Search for the cell housing the specified text and yield its (x, y) center coordinate. 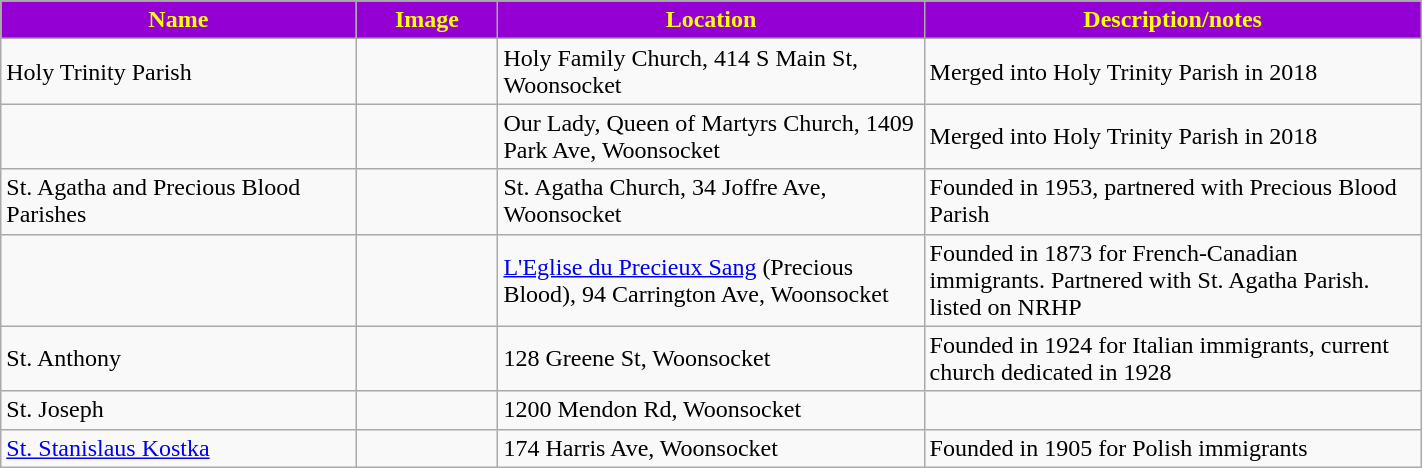
174 Harris Ave, Woonsocket (711, 448)
St. Agatha and Precious Blood Parishes (178, 202)
Founded in 1873 for French-Canadian immigrants. Partnered with St. Agatha Parish. listed on NRHP (1172, 280)
Our Lady, Queen of Martyrs Church, 1409 Park Ave, Woonsocket (711, 136)
Description/notes (1172, 20)
Image (427, 20)
Holy Trinity Parish (178, 72)
L'Eglise du Precieux Sang (Precious Blood), 94 Carrington Ave, Woonsocket (711, 280)
Founded in 1905 for Polish immigrants (1172, 448)
Founded in 1953, partnered with Precious Blood Parish (1172, 202)
Founded in 1924 for Italian immigrants, current church dedicated in 1928 (1172, 358)
Location (711, 20)
Holy Family Church, 414 S Main St, Woonsocket (711, 72)
1200 Mendon Rd, Woonsocket (711, 410)
Name (178, 20)
St. Stanislaus Kostka (178, 448)
128 Greene St, Woonsocket (711, 358)
St. Joseph (178, 410)
St. Agatha Church, 34 Joffre Ave, Woonsocket (711, 202)
St. Anthony (178, 358)
